For the text-containing cell, return its midpoint in (X, Y) coordinate format. 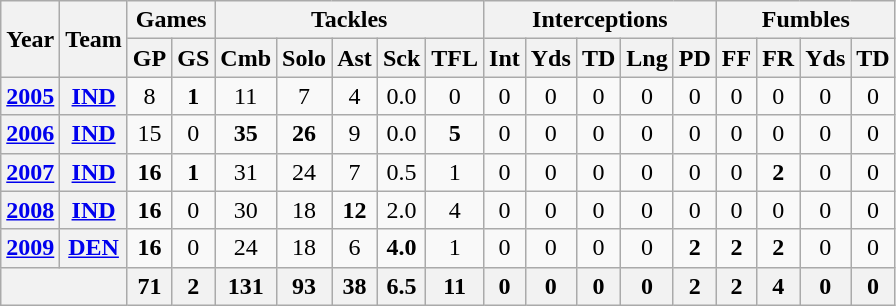
5 (455, 134)
GS (194, 58)
31 (246, 172)
12 (355, 210)
6.5 (401, 286)
Fumbles (806, 20)
Interceptions (600, 20)
2007 (30, 172)
8 (149, 96)
Ast (355, 58)
2.0 (401, 210)
Solo (304, 58)
Lng (647, 58)
93 (304, 286)
Tackles (350, 20)
Sck (401, 58)
6 (355, 248)
Int (505, 58)
15 (149, 134)
2005 (30, 96)
Team (94, 39)
FF (736, 58)
PD (694, 58)
35 (246, 134)
2006 (30, 134)
71 (149, 286)
Cmb (246, 58)
Games (170, 20)
9 (355, 134)
26 (304, 134)
2008 (30, 210)
0.5 (401, 172)
DEN (94, 248)
4.0 (401, 248)
TFL (455, 58)
131 (246, 286)
GP (149, 58)
30 (246, 210)
2009 (30, 248)
FR (778, 58)
38 (355, 286)
Year (30, 39)
